Detect which cell encompasses the target text, then output its (X, Y) center coordinate. 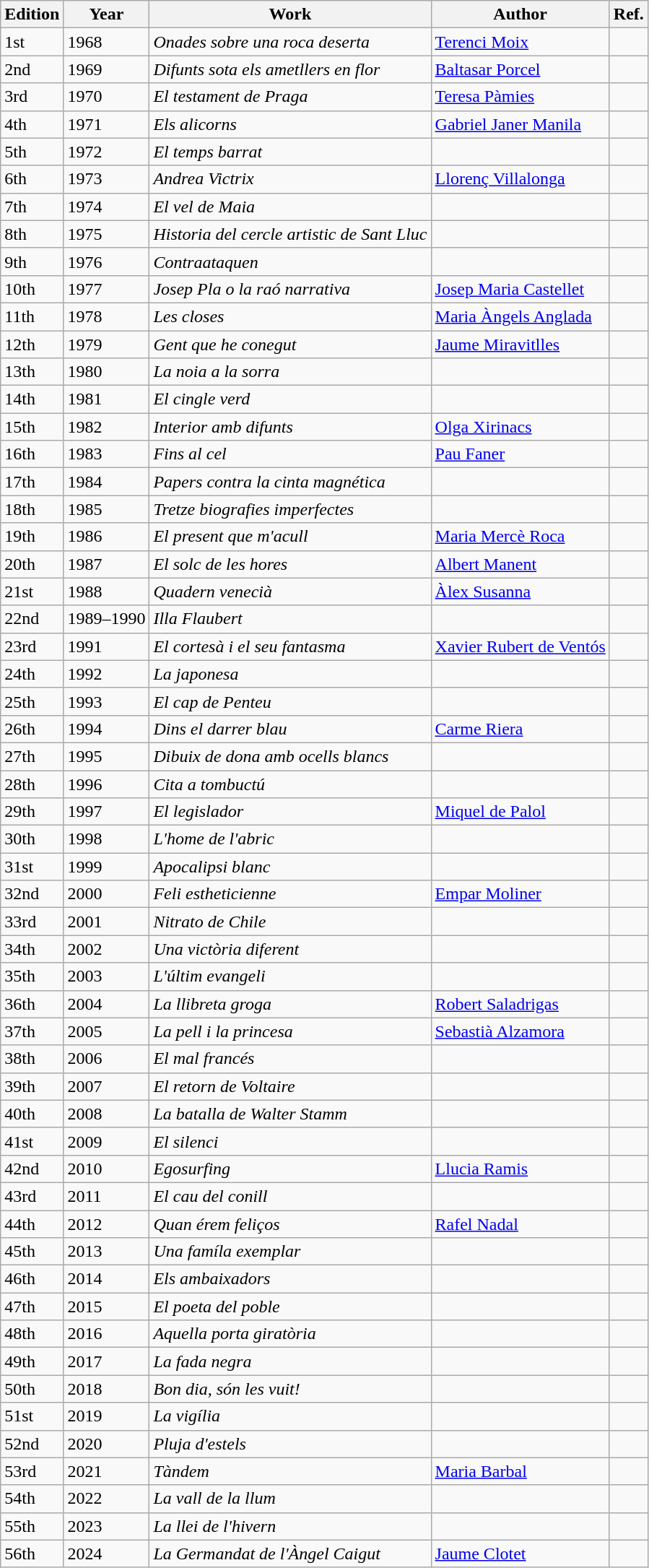
38th (32, 1059)
5th (32, 152)
1976 (107, 261)
Nitrato de Chile (290, 922)
El cingle verd (290, 399)
Robert Saladrigas (520, 1004)
2023 (107, 1526)
El poeta del poble (290, 1307)
Una victòria diferent (290, 949)
2019 (107, 1416)
El cap de Penteu (290, 701)
Terenci Moix (520, 42)
6th (32, 179)
El vel de Maia (290, 207)
Ref. (628, 14)
3rd (32, 97)
28th (32, 784)
Egosurfing (290, 1169)
46th (32, 1279)
1997 (107, 812)
Maria Barbal (520, 1471)
Interior amb difunts (290, 427)
Fins al cel (290, 454)
La batalla de Walter Stamm (290, 1114)
4th (32, 124)
39th (32, 1086)
47th (32, 1307)
1993 (107, 701)
27th (32, 756)
Cita a tombuctú (290, 784)
1985 (107, 509)
1971 (107, 124)
La pell i la princesa (290, 1031)
1988 (107, 592)
Carme Riera (520, 729)
9th (32, 261)
44th (32, 1224)
2005 (107, 1031)
2001 (107, 922)
Gent que he conegut (290, 345)
53rd (32, 1471)
51st (32, 1416)
40th (32, 1114)
El cortesà i el seu fantasma (290, 646)
Llucia Ramis (520, 1169)
2020 (107, 1444)
Albert Manent (520, 564)
Els ambaixadors (290, 1279)
1975 (107, 234)
Papers contra la cinta magnética (290, 482)
Feli estheticienne (290, 894)
Josep Maria Castellet (520, 289)
Olga Xirinacs (520, 427)
1989–1990 (107, 619)
Gabriel Janer Manila (520, 124)
La japonesa (290, 674)
Pau Faner (520, 454)
1983 (107, 454)
Àlex Susanna (520, 592)
24th (32, 674)
31st (32, 867)
2022 (107, 1499)
El temps barrat (290, 152)
El silenci (290, 1141)
18th (32, 509)
48th (32, 1334)
36th (32, 1004)
12th (32, 345)
Dins el darrer blau (290, 729)
1982 (107, 427)
1978 (107, 316)
Apocalipsi blanc (290, 867)
2nd (32, 69)
Quan érem feliços (290, 1224)
Pluja d'estels (290, 1444)
2014 (107, 1279)
El retorn de Voltaire (290, 1086)
30th (32, 839)
Les closes (290, 316)
Illa Flaubert (290, 619)
33rd (32, 922)
56th (32, 1554)
Aquella porta giratòria (290, 1334)
Tretze biografies imperfectes (290, 509)
32nd (32, 894)
Historia del cercle artistic de Sant Lluc (290, 234)
15th (32, 427)
55th (32, 1526)
Xavier Rubert de Ventós (520, 646)
1994 (107, 729)
2016 (107, 1334)
El cau del conill (290, 1196)
Sebastià Alzamora (520, 1031)
2017 (107, 1361)
2008 (107, 1114)
26th (32, 729)
10th (32, 289)
Contraataquen (290, 261)
La llibreta groga (290, 1004)
1996 (107, 784)
1969 (107, 69)
1973 (107, 179)
Edition (32, 14)
El solc de les hores (290, 564)
Una famíla exemplar (290, 1252)
1979 (107, 345)
L'home de l'abric (290, 839)
1986 (107, 537)
1st (32, 42)
El testament de Praga (290, 97)
2012 (107, 1224)
El legislador (290, 812)
Quadern venecià (290, 592)
1998 (107, 839)
La noia a la sorra (290, 372)
13th (32, 372)
1991 (107, 646)
2002 (107, 949)
2024 (107, 1554)
2010 (107, 1169)
1995 (107, 756)
34th (32, 949)
Miquel de Palol (520, 812)
La Germandat de l'Àngel Caigut (290, 1554)
7th (32, 207)
2009 (107, 1141)
49th (32, 1361)
21st (32, 592)
2018 (107, 1389)
1980 (107, 372)
35th (32, 976)
1987 (107, 564)
17th (32, 482)
El mal francés (290, 1059)
2021 (107, 1471)
2006 (107, 1059)
Bon dia, són les vuit! (290, 1389)
L'últim evangeli (290, 976)
11th (32, 316)
1970 (107, 97)
20th (32, 564)
16th (32, 454)
2000 (107, 894)
Baltasar Porcel (520, 69)
Rafel Nadal (520, 1224)
14th (32, 399)
Josep Pla o la raó narrativa (290, 289)
El present que m'acull (290, 537)
2003 (107, 976)
Jaume Miravitlles (520, 345)
Jaume Clotet (520, 1554)
La llei de l'hivern (290, 1526)
1981 (107, 399)
Work (290, 14)
Tàndem (290, 1471)
Maria Àngels Anglada (520, 316)
Year (107, 14)
8th (32, 234)
Andrea Victrix (290, 179)
Dibuix de dona amb ocells blancs (290, 756)
1984 (107, 482)
50th (32, 1389)
1972 (107, 152)
Difunts sota els ametllers en flor (290, 69)
25th (32, 701)
La vall de la llum (290, 1499)
37th (32, 1031)
29th (32, 812)
Teresa Pàmies (520, 97)
1968 (107, 42)
52nd (32, 1444)
1974 (107, 207)
1999 (107, 867)
22nd (32, 619)
Onades sobre una roca deserta (290, 42)
19th (32, 537)
La fada negra (290, 1361)
1992 (107, 674)
43rd (32, 1196)
41st (32, 1141)
2011 (107, 1196)
La vigília (290, 1416)
2007 (107, 1086)
2015 (107, 1307)
23rd (32, 646)
42nd (32, 1169)
2004 (107, 1004)
Llorenç Villalonga (520, 179)
54th (32, 1499)
Empar Moliner (520, 894)
1977 (107, 289)
Els alicorns (290, 124)
2013 (107, 1252)
Maria Mercè Roca (520, 537)
Author (520, 14)
45th (32, 1252)
